Identify which cell holds the provided text, then report its [x, y] central coordinate. 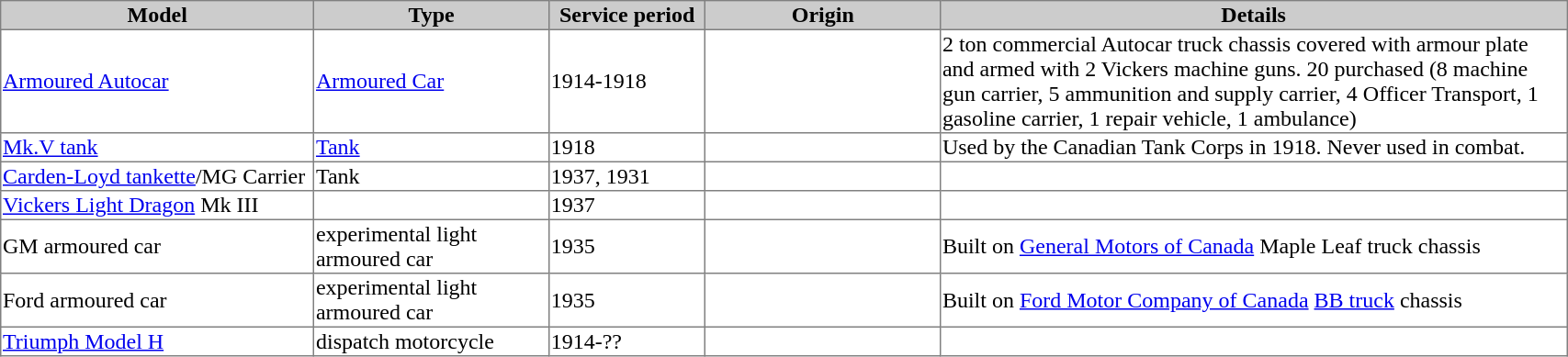
dispatch motorcycle [432, 341]
1918 [626, 148]
Mk.V tank [158, 148]
Built on General Motors of Canada Maple Leaf truck chassis [1254, 246]
Used by the Canadian Tank Corps in 1918. Never used in combat. [1254, 148]
1937 [626, 206]
1914-1918 [626, 81]
Armoured Autocar [158, 81]
Ford armoured car [158, 300]
GM armoured car [158, 246]
Built on Ford Motor Company of Canada BB truck chassis [1254, 300]
Details [1254, 16]
1914-?? [626, 341]
Type [432, 16]
Triumph Model H [158, 341]
Armoured Car [432, 81]
Origin [823, 16]
Vickers Light Dragon Mk III [158, 206]
Service period [626, 16]
Model [158, 16]
1937, 1931 [626, 176]
Carden-Loyd tankette/MG Carrier [158, 176]
